Detect which cell encompasses the target text, then output its (x, y) center coordinate. 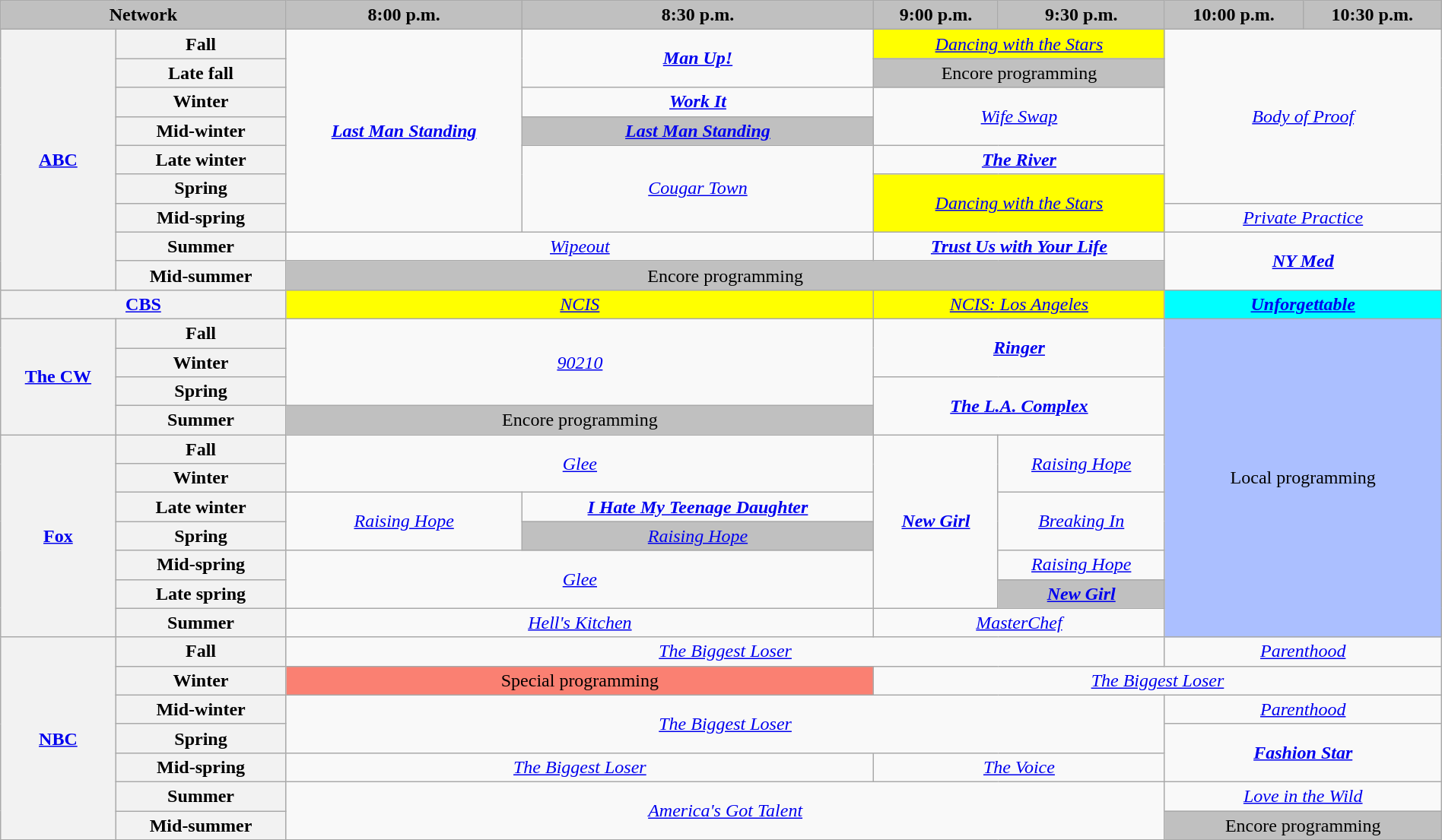
Wife Swap (1019, 116)
Man Up! (697, 59)
America's Got Talent (726, 810)
Network (143, 15)
Wipeout (580, 246)
Body of Proof (1303, 116)
The River (1019, 160)
8:00 p.m. (404, 15)
NBC (58, 738)
Fashion Star (1303, 753)
NY Med (1303, 261)
The Voice (1019, 767)
Love in the Wild (1303, 796)
The L.A. Complex (1019, 406)
I Hate My Teenage Daughter (697, 507)
10:30 p.m. (1372, 15)
Late fall (201, 73)
ABC (58, 160)
The CW (58, 376)
NCIS: Los Angeles (1019, 304)
Fox (58, 536)
10:00 p.m. (1234, 15)
Work It (697, 102)
Late spring (201, 594)
8:30 p.m. (697, 15)
Private Practice (1303, 217)
90210 (580, 362)
Ringer (1019, 347)
Hell's Kitchen (580, 623)
9:30 p.m. (1081, 15)
MasterChef (1019, 623)
Local programming (1303, 477)
9:00 p.m. (936, 15)
CBS (143, 304)
Breaking In (1081, 521)
Special programming (580, 680)
Unforgettable (1303, 304)
Trust Us with Your Life (1019, 246)
NCIS (580, 304)
Cougar Town (697, 189)
